For the text-containing cell, return its midpoint in (X, Y) coordinate format. 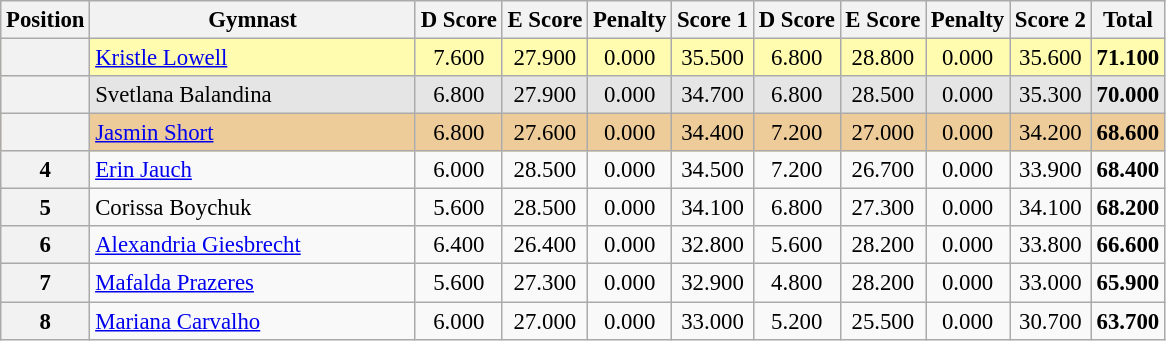
28.800 (882, 58)
30.700 (1051, 321)
68.600 (1128, 133)
Total (1128, 20)
Alexandria Giesbrecht (253, 245)
33.800 (1051, 245)
Gymnast (253, 20)
66.600 (1128, 245)
63.700 (1128, 321)
Svetlana Balandina (253, 95)
35.500 (713, 58)
Jasmin Short (253, 133)
71.100 (1128, 58)
7.600 (458, 58)
27.600 (544, 133)
Mafalda Prazeres (253, 283)
35.300 (1051, 95)
68.400 (1128, 170)
34.500 (713, 170)
Mariana Carvalho (253, 321)
34.400 (713, 133)
26.700 (882, 170)
68.200 (1128, 208)
34.700 (713, 95)
6 (46, 245)
8 (46, 321)
25.500 (882, 321)
70.000 (1128, 95)
26.400 (544, 245)
Kristle Lowell (253, 58)
6.400 (458, 245)
65.900 (1128, 283)
Erin Jauch (253, 170)
Score 2 (1051, 20)
Score 1 (713, 20)
35.600 (1051, 58)
4 (46, 170)
4.800 (796, 283)
5 (46, 208)
Position (46, 20)
34.200 (1051, 133)
33.900 (1051, 170)
32.900 (713, 283)
7 (46, 283)
5.200 (796, 321)
32.800 (713, 245)
Corissa Boychuk (253, 208)
